Output the (x, y) coordinate of the center of the cell containing the given text.  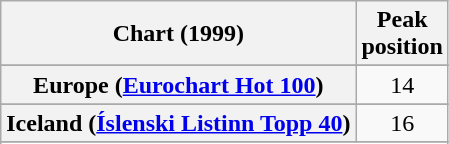
Peakposition (402, 34)
14 (402, 85)
Chart (1999) (178, 34)
Europe (Eurochart Hot 100) (178, 85)
Iceland (Íslenski Listinn Topp 40) (178, 123)
16 (402, 123)
